Detect which cell encompasses the target text, then output its [X, Y] center coordinate. 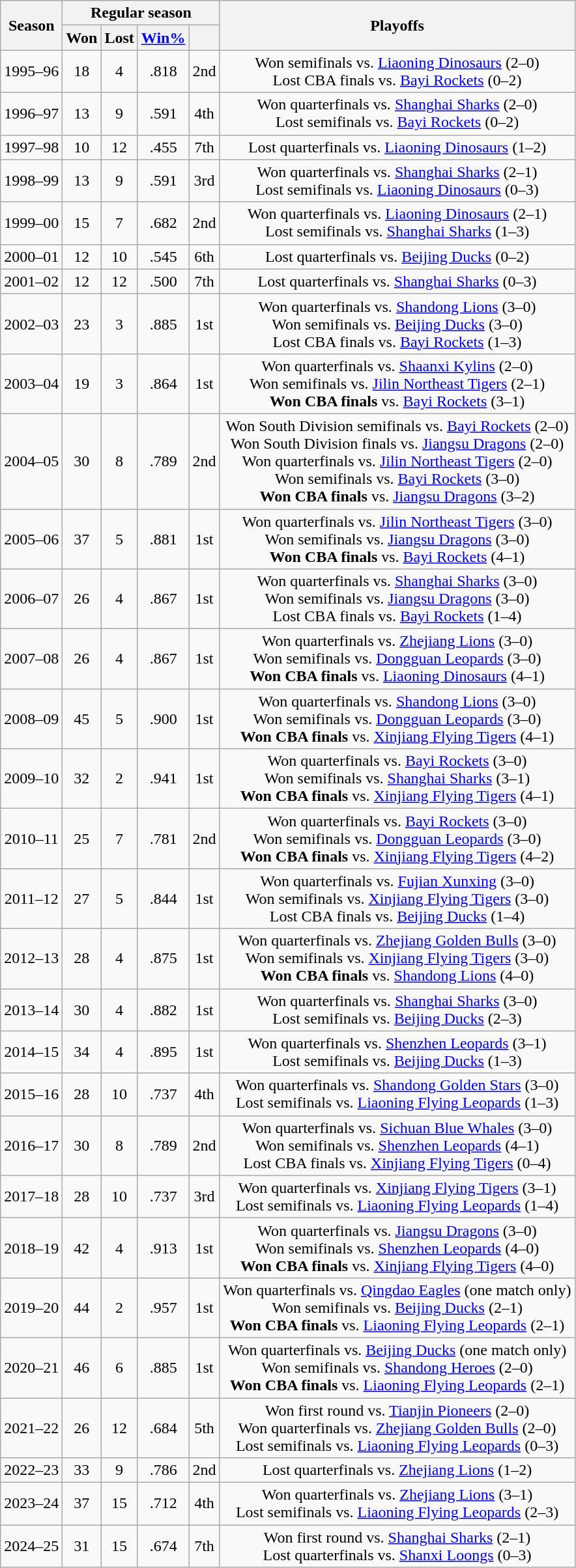
Won quarterfinals vs. Shandong Lions (3–0)Won semifinals vs. Dongguan Leopards (3–0)Won CBA finals vs. Xinjiang Flying Tigers (4–1) [397, 719]
Won quarterfinals vs. Beijing Ducks (one match only)Won semifinals vs. Shandong Heroes (2–0)Won CBA finals vs. Liaoning Flying Leopards (2–1) [397, 1367]
Won quarterfinals vs. Shaanxi Kylins (2–0)Won semifinals vs. Jilin Northeast Tigers (2–1)Won CBA finals vs. Bayi Rockets (3–1) [397, 384]
Win% [163, 38]
Won quarterfinals vs. Zhejiang Lions (3–0)Won semifinals vs. Dongguan Leopards (3–0)Won CBA finals vs. Liaoning Dinosaurs (4–1) [397, 659]
Regular season [141, 13]
.900 [163, 719]
Won quarterfinals vs. Shandong Lions (3–0)Won semifinals vs. Beijing Ducks (3–0)Lost CBA finals vs. Bayi Rockets (1–3) [397, 324]
25 [82, 839]
2013–14 [31, 1009]
2002–03 [31, 324]
Won quarterfinals vs. Shanghai Sharks (2–0)Lost semifinals vs. Bayi Rockets (0–2) [397, 113]
23 [82, 324]
2001–02 [31, 281]
Won first round vs. Shanghai Sharks (2–1)Lost quarterfinals vs. Shanxi Loongs (0–3) [397, 1546]
Won quarterfinals vs. Jiangsu Dragons (3–0)Won semifinals vs. Shenzhen Leopards (4–0)Won CBA finals vs. Xinjiang Flying Tigers (4–0) [397, 1248]
Won semifinals vs. Liaoning Dinosaurs (2–0)Lost CBA finals vs. Bayi Rockets (0–2) [397, 72]
Won quarterfinals vs. Shanghai Sharks (2–1)Lost semifinals vs. Liaoning Dinosaurs (0–3) [397, 181]
1997–98 [31, 147]
33 [82, 1470]
34 [82, 1052]
2003–04 [31, 384]
.781 [163, 839]
2007–08 [31, 659]
2015–16 [31, 1094]
6th [205, 257]
46 [82, 1367]
.882 [163, 1009]
1996–97 [31, 113]
32 [82, 779]
Playoffs [397, 25]
6 [119, 1367]
2016–17 [31, 1145]
Won quarterfinals vs. Qingdao Eagles (one match only)Won semifinals vs. Beijing Ducks (2–1)Won CBA finals vs. Liaoning Flying Leopards (2–1) [397, 1308]
.500 [163, 281]
Season [31, 25]
2021–22 [31, 1427]
Lost quarterfinals vs. Zhejiang Lions (1–2) [397, 1470]
2008–09 [31, 719]
.875 [163, 959]
2018–19 [31, 1248]
Won quarterfinals vs. Xinjiang Flying Tigers (3–1)Lost semifinals vs. Liaoning Flying Leopards (1–4) [397, 1197]
Won quarterfinals vs. Shanghai Sharks (3–0)Won semifinals vs. Jiangsu Dragons (3–0)Lost CBA finals vs. Bayi Rockets (1–4) [397, 599]
1999–00 [31, 223]
45 [82, 719]
27 [82, 899]
2004–05 [31, 461]
Won quarterfinals vs. Jilin Northeast Tigers (3–0)Won semifinals vs. Jiangsu Dragons (3–0)Won CBA finals vs. Bayi Rockets (4–1) [397, 539]
.682 [163, 223]
Lost quarterfinals vs. Shanghai Sharks (0–3) [397, 281]
42 [82, 1248]
.895 [163, 1052]
Won quarterfinals vs. Shanghai Sharks (3–0)Lost semifinals vs. Beijing Ducks (2–3) [397, 1009]
Won quarterfinals vs. Zhejiang Golden Bulls (3–0)Won semifinals vs. Xinjiang Flying Tigers (3–0)Won CBA finals vs. Shandong Lions (4–0) [397, 959]
2017–18 [31, 1197]
2000–01 [31, 257]
.684 [163, 1427]
2006–07 [31, 599]
2012–13 [31, 959]
5th [205, 1427]
2005–06 [31, 539]
.957 [163, 1308]
18 [82, 72]
.545 [163, 257]
1998–99 [31, 181]
1995–96 [31, 72]
Won quarterfinals vs. Fujian Xunxing (3–0)Won semifinals vs. Xinjiang Flying Tigers (3–0)Lost CBA finals vs. Beijing Ducks (1–4) [397, 899]
.864 [163, 384]
.712 [163, 1504]
.455 [163, 147]
Won quarterfinals vs. Zhejiang Lions (3–1)Lost semifinals vs. Liaoning Flying Leopards (2–3) [397, 1504]
Won quarterfinals vs. Bayi Rockets (3–0)Won semifinals vs. Shanghai Sharks (3–1)Won CBA finals vs. Xinjiang Flying Tigers (4–1) [397, 779]
Won quarterfinals vs. Sichuan Blue Whales (3–0)Won semifinals vs. Shenzhen Leopards (4–1)Lost CBA finals vs. Xinjiang Flying Tigers (0–4) [397, 1145]
Won quarterfinals vs. Shandong Golden Stars (3–0)Lost semifinals vs. Liaoning Flying Leopards (1–3) [397, 1094]
2020–21 [31, 1367]
2011–12 [31, 899]
.913 [163, 1248]
Won [82, 38]
2022–23 [31, 1470]
Lost [119, 38]
2009–10 [31, 779]
Lost quarterfinals vs. Liaoning Dinosaurs (1–2) [397, 147]
Lost quarterfinals vs. Beijing Ducks (0–2) [397, 257]
44 [82, 1308]
19 [82, 384]
Won first round vs. Tianjin Pioneers (2–0)Won quarterfinals vs. Zhejiang Golden Bulls (2–0)Lost semifinals vs. Liaoning Flying Leopards (0–3) [397, 1427]
Won quarterfinals vs. Shenzhen Leopards (3–1)Lost semifinals vs. Beijing Ducks (1–3) [397, 1052]
.674 [163, 1546]
Won quarterfinals vs. Liaoning Dinosaurs (2–1)Lost semifinals vs. Shanghai Sharks (1–3) [397, 223]
2023–24 [31, 1504]
2010–11 [31, 839]
.786 [163, 1470]
.818 [163, 72]
2019–20 [31, 1308]
.844 [163, 899]
2014–15 [31, 1052]
.941 [163, 779]
Won quarterfinals vs. Bayi Rockets (3–0)Won semifinals vs. Dongguan Leopards (3–0)Won CBA finals vs. Xinjiang Flying Tigers (4–2) [397, 839]
.881 [163, 539]
31 [82, 1546]
2024–25 [31, 1546]
